Scan for the cell matching the given text and deliver its (x, y) coordinate at center. 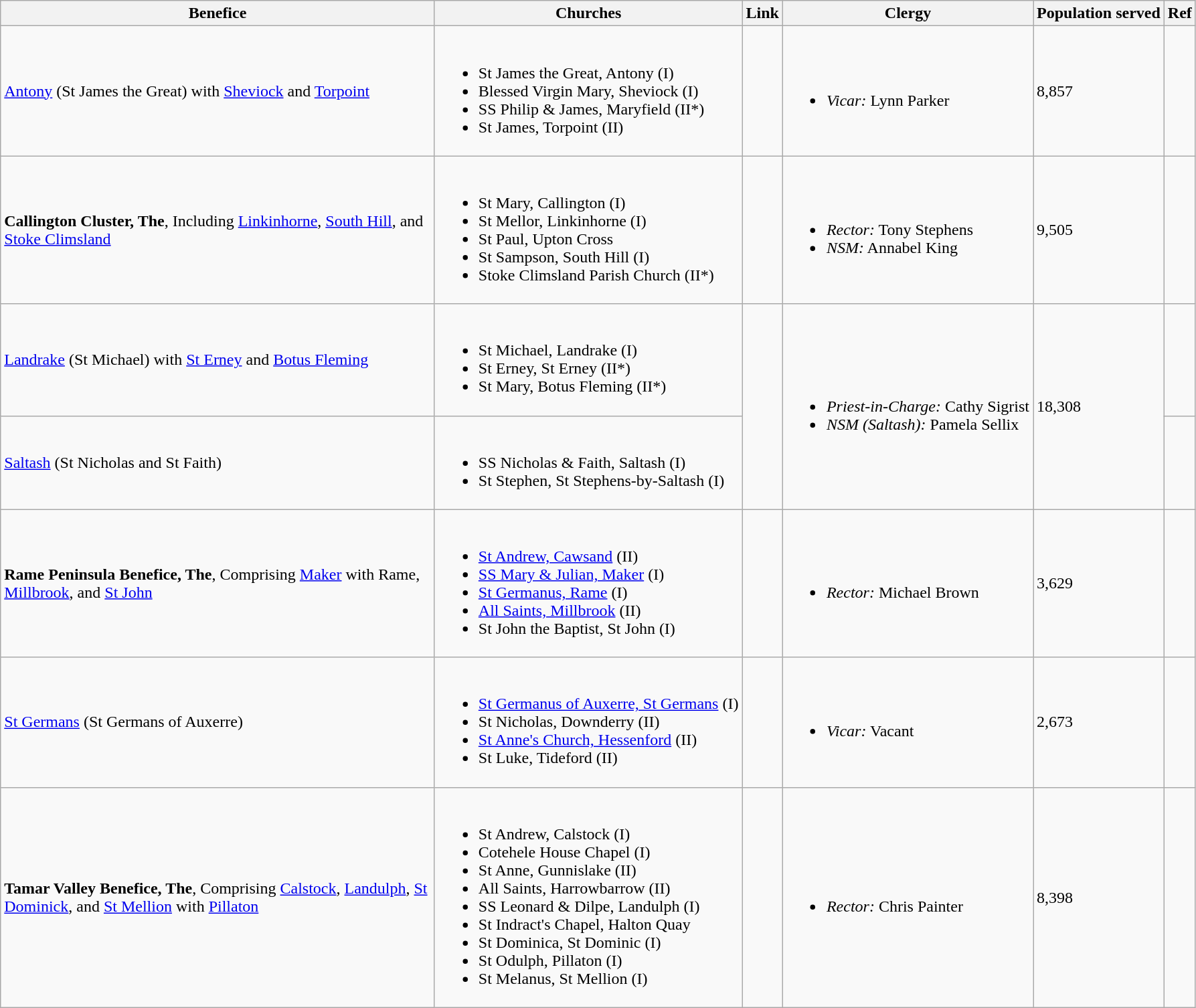
St Germanus of Auxerre, St Germans (I)St Nicholas, Downderry (II)St Anne's Church, Hessenford (II)St Luke, Tideford (II) (588, 722)
Ref (1179, 13)
Saltash (St Nicholas and St Faith) (218, 463)
Vicar: Lynn Parker (908, 91)
Priest-in-Charge: Cathy SigristNSM (Saltash): Pamela Sellix (908, 407)
Rector: Chris Painter (908, 897)
Benefice (218, 13)
Callington Cluster, The, Including Linkinhorne, South Hill, and Stoke Climsland (218, 230)
St Michael, Landrake (I)St Erney, St Erney (II*)St Mary, Botus Fleming (II*) (588, 360)
18,308 (1099, 407)
2,673 (1099, 722)
Antony (St James the Great) with Sheviock and Torpoint (218, 91)
Tamar Valley Benefice, The, Comprising Calstock, Landulph, St Dominick, and St Mellion with Pillaton (218, 897)
St James the Great, Antony (I)Blessed Virgin Mary, Sheviock (I)SS Philip & James, Maryfield (II*)St James, Torpoint (II) (588, 91)
Population served (1099, 13)
Rector: Tony StephensNSM: Annabel King (908, 230)
St Mary, Callington (I)St Mellor, Linkinhorne (I)St Paul, Upton CrossSt Sampson, South Hill (I)Stoke Climsland Parish Church (II*) (588, 230)
Clergy (908, 13)
8,398 (1099, 897)
Landrake (St Michael) with St Erney and Botus Fleming (218, 360)
St Germans (St Germans of Auxerre) (218, 722)
Link (762, 13)
Churches (588, 13)
SS Nicholas & Faith, Saltash (I)St Stephen, St Stephens-by-Saltash (I) (588, 463)
St Andrew, Cawsand (II)SS Mary & Julian, Maker (I)St Germanus, Rame (I)All Saints, Millbrook (II)St John the Baptist, St John (I) (588, 584)
Rame Peninsula Benefice, The, Comprising Maker with Rame, Millbrook, and St John (218, 584)
Rector: Michael Brown (908, 584)
3,629 (1099, 584)
9,505 (1099, 230)
Vicar: Vacant (908, 722)
8,857 (1099, 91)
